Capture the cell that displays the provided text and extract its [X, Y] central coordinate. 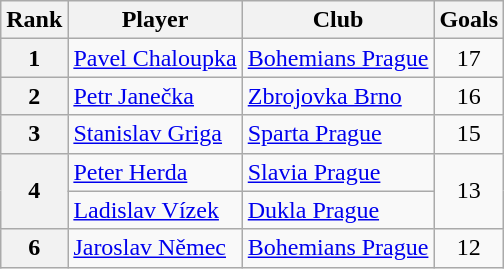
15 [469, 134]
2 [34, 96]
Peter Herda [155, 172]
4 [34, 191]
1 [34, 58]
Sparta Prague [338, 134]
12 [469, 248]
Ladislav Vízek [155, 210]
Jaroslav Němec [155, 248]
13 [469, 191]
Rank [34, 20]
Club [338, 20]
Slavia Prague [338, 172]
Dukla Prague [338, 210]
Pavel Chaloupka [155, 58]
Zbrojovka Brno [338, 96]
Stanislav Griga [155, 134]
6 [34, 248]
3 [34, 134]
Petr Janečka [155, 96]
Goals [469, 20]
16 [469, 96]
17 [469, 58]
Player [155, 20]
